Find where the given text appears and provide that cell's center as [x, y] coordinate. 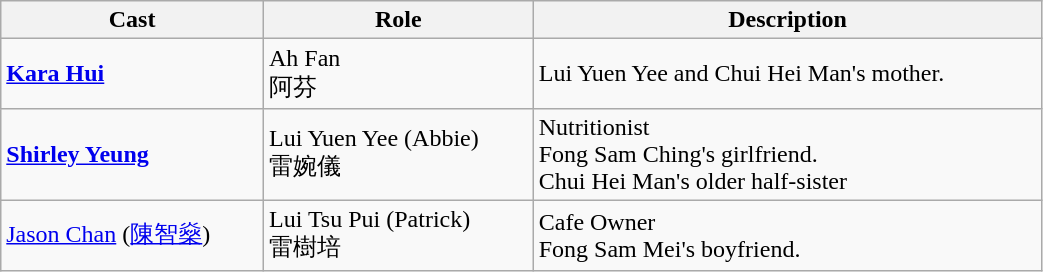
Lui Yuen Yee (Abbie) 雷婉儀 [398, 154]
Shirley Yeung [132, 154]
Description [788, 20]
Lui Yuen Yee and Chui Hei Man's mother. [788, 74]
Ah Fan阿芬 [398, 74]
Jason Chan (陳智燊) [132, 235]
Cafe Owner Fong Sam Mei's boyfriend. [788, 235]
Role [398, 20]
Kara Hui [132, 74]
Lui Tsu Pui (Patrick) 雷樹培 [398, 235]
Cast [132, 20]
Nutritionist Fong Sam Ching's girlfriend.Chui Hei Man's older half-sister [788, 154]
